Extract the (X, Y) coordinate from the center of the cell holding the provided text.  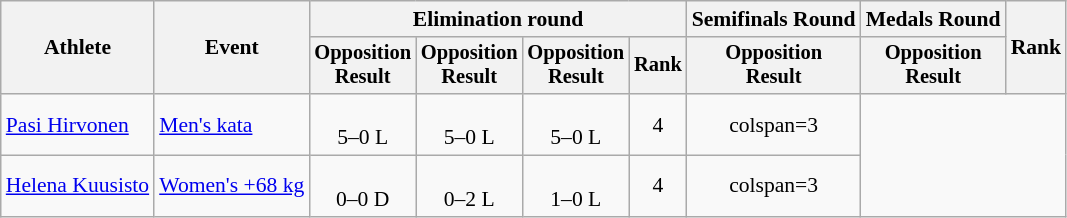
Athlete (78, 48)
Elimination round (498, 19)
1–0 L (576, 186)
Pasi Hirvonen (78, 124)
Men's kata (232, 124)
Helena Kuusisto (78, 186)
0–2 L (470, 186)
0–0 D (362, 186)
Semifinals Round (774, 19)
Medals Round (934, 19)
Women's +68 kg (232, 186)
Event (232, 48)
